Detect which cell encompasses the target text, then output its (x, y) center coordinate. 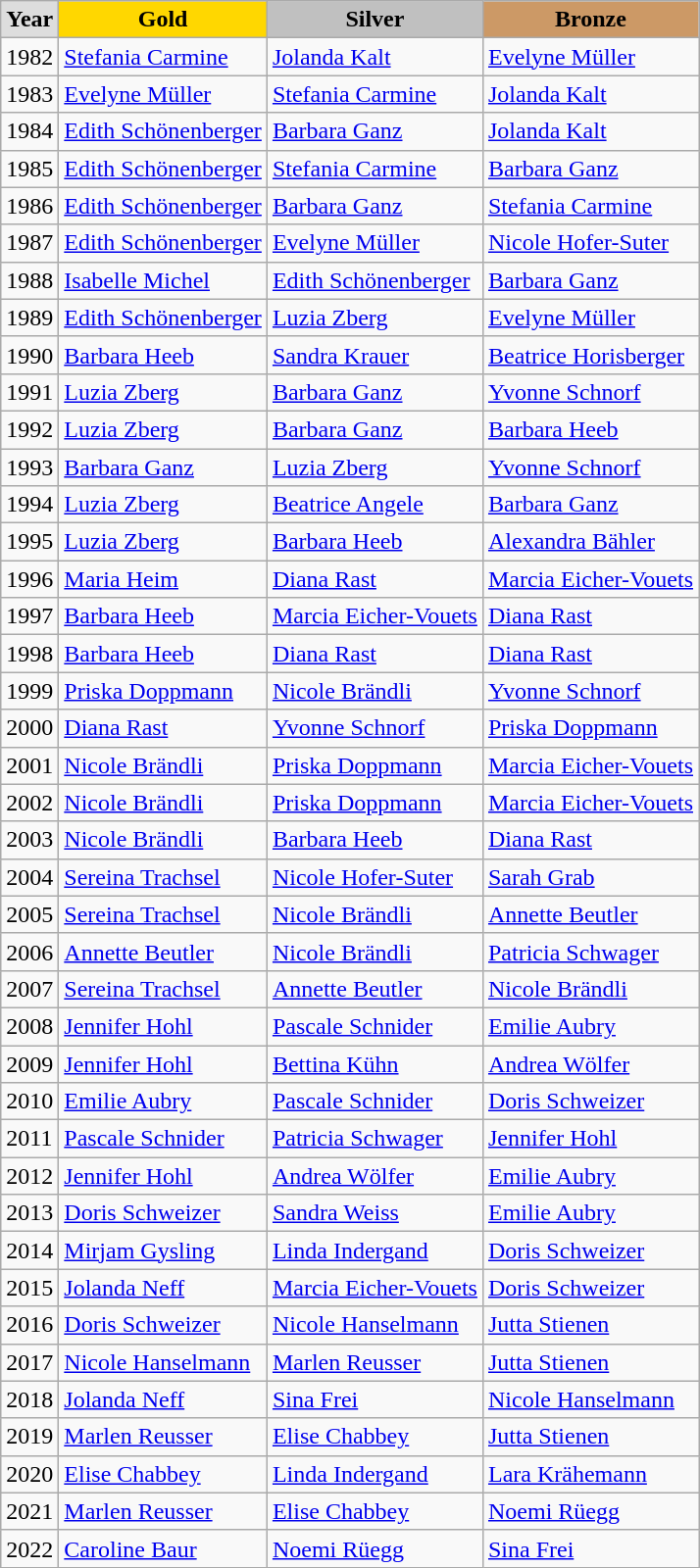
Sandra Weiss (375, 1213)
Sarah Grab (590, 877)
2021 (29, 1511)
Beatrice Angele (375, 505)
2002 (29, 803)
2013 (29, 1213)
2004 (29, 877)
2015 (29, 1288)
1999 (29, 691)
2022 (29, 1548)
Gold (163, 20)
2005 (29, 914)
2007 (29, 989)
1982 (29, 57)
2009 (29, 1063)
Alexandra Bähler (590, 542)
2019 (29, 1437)
Caroline Baur (163, 1548)
2003 (29, 840)
1997 (29, 616)
Mirjam Gysling (163, 1250)
1994 (29, 505)
1987 (29, 243)
Sandra Krauer (375, 355)
Lara Krähemann (590, 1474)
1995 (29, 542)
2006 (29, 952)
Isabelle Michel (163, 280)
2018 (29, 1399)
1986 (29, 206)
Maria Heim (163, 579)
1991 (29, 392)
2001 (29, 765)
1988 (29, 280)
Silver (375, 20)
1983 (29, 94)
2017 (29, 1362)
2008 (29, 1026)
Year (29, 20)
2020 (29, 1474)
Beatrice Horisberger (590, 355)
1998 (29, 654)
1992 (29, 429)
1990 (29, 355)
2014 (29, 1250)
1984 (29, 131)
1989 (29, 318)
2011 (29, 1139)
2016 (29, 1325)
1996 (29, 579)
2010 (29, 1102)
Bettina Kühn (375, 1063)
2000 (29, 728)
1985 (29, 169)
1993 (29, 467)
2012 (29, 1176)
Bronze (590, 20)
